Identify which cell holds the provided text, then report its (X, Y) central coordinate. 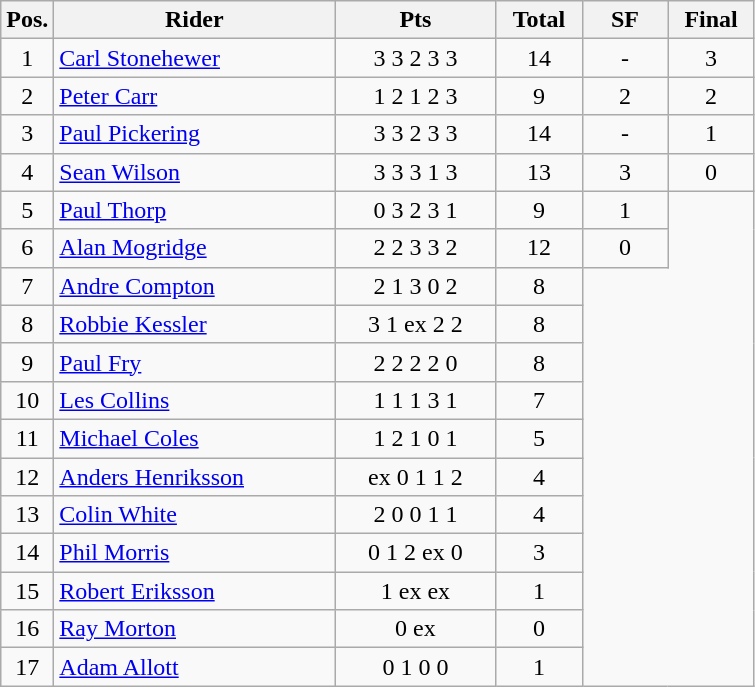
0 1 0 0 (416, 667)
11 (28, 438)
Pos. (28, 20)
Alan Mogridge (194, 248)
Pts (416, 20)
1 1 1 3 1 (416, 400)
Rider (194, 20)
1 2 1 0 1 (416, 438)
Sean Wilson (194, 172)
2 2 3 3 2 (416, 248)
3 3 3 1 3 (416, 172)
0 ex (416, 629)
16 (28, 629)
Adam Allott (194, 667)
Paul Fry (194, 362)
1 ex ex (416, 591)
Phil Morris (194, 553)
Colin White (194, 515)
1 2 1 2 3 (416, 96)
2 1 3 0 2 (416, 286)
Carl Stonehewer (194, 58)
Robbie Kessler (194, 324)
15 (28, 591)
0 1 2 ex 0 (416, 553)
Total (539, 20)
Michael Coles (194, 438)
17 (28, 667)
Ray Morton (194, 629)
Les Collins (194, 400)
Paul Pickering (194, 134)
10 (28, 400)
0 3 2 3 1 (416, 210)
Robert Eriksson (194, 591)
Anders Henriksson (194, 477)
3 1 ex 2 2 (416, 324)
Final (711, 20)
2 0 0 1 1 (416, 515)
2 2 2 2 0 (416, 362)
Andre Compton (194, 286)
ex 0 1 1 2 (416, 477)
Peter Carr (194, 96)
SF (625, 20)
Paul Thorp (194, 210)
6 (28, 248)
